Provide the [x, y] coordinate of the cell's center where the given text is located.  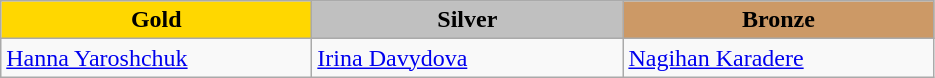
Bronze [778, 20]
Silver [468, 20]
Hanna Yaroshchuk [156, 58]
Nagihan Karadere [778, 58]
Irina Davydova [468, 58]
Gold [156, 20]
